For the text-containing cell, return its midpoint in [x, y] coordinate format. 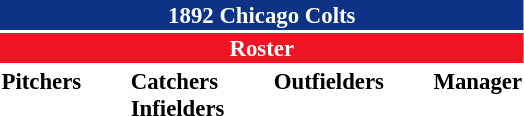
1892 Chicago Colts [262, 15]
Roster [262, 48]
